Output the [x, y] coordinate of the center of the cell containing the given text.  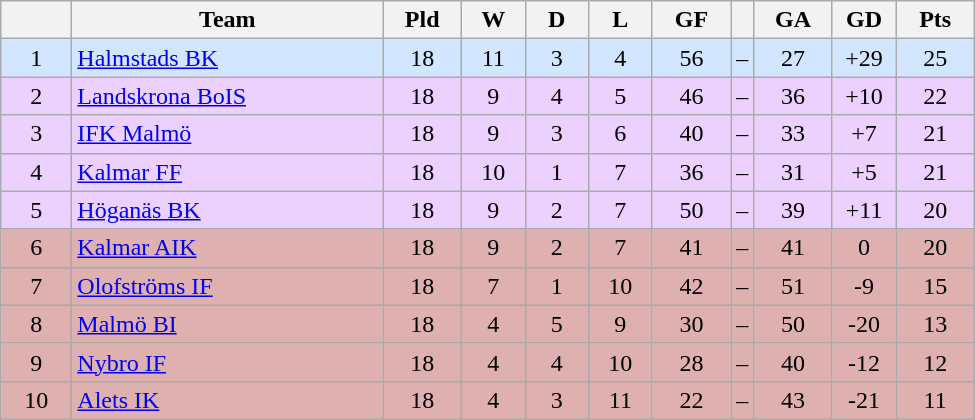
GA [794, 20]
13 [936, 324]
+7 [864, 134]
Kalmar FF [228, 172]
43 [794, 400]
30 [692, 324]
-21 [864, 400]
GD [864, 20]
Malmö BI [228, 324]
31 [794, 172]
GF [692, 20]
25 [936, 58]
Landskrona BoIS [228, 96]
Nybro IF [228, 362]
+11 [864, 210]
56 [692, 58]
+5 [864, 172]
0 [864, 248]
-9 [864, 286]
8 [36, 324]
D [557, 20]
Pts [936, 20]
Alets IK [228, 400]
Kalmar AIK [228, 248]
-20 [864, 324]
28 [692, 362]
Pld [422, 20]
42 [692, 286]
15 [936, 286]
Olofströms IF [228, 286]
Halmstads BK [228, 58]
Team [228, 20]
+10 [864, 96]
46 [692, 96]
39 [794, 210]
+29 [864, 58]
L [621, 20]
W [493, 20]
-12 [864, 362]
51 [794, 286]
IFK Malmö [228, 134]
33 [794, 134]
12 [936, 362]
27 [794, 58]
Höganäs BK [228, 210]
